Find where the given text appears and provide that cell's center as (x, y) coordinate. 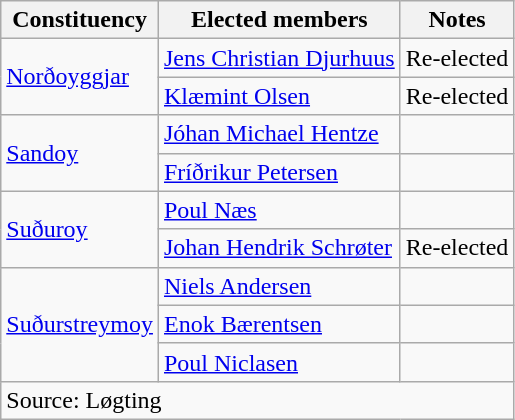
Jens Christian Djurhuus (279, 58)
Poul Niclasen (279, 362)
Jóhan Michael Hentze (279, 134)
Fríðrikur Petersen (279, 172)
Suðurstreymoy (80, 324)
Johan Hendrik Schrøter (279, 248)
Poul Næs (279, 210)
Source: Løgting (258, 400)
Enok Bærentsen (279, 324)
Suðuroy (80, 229)
Norðoyggjar (80, 77)
Constituency (80, 20)
Notes (457, 20)
Elected members (279, 20)
Sandoy (80, 153)
Niels Andersen (279, 286)
Klæmint Olsen (279, 96)
